Identify which cell holds the provided text, then report its (X, Y) central coordinate. 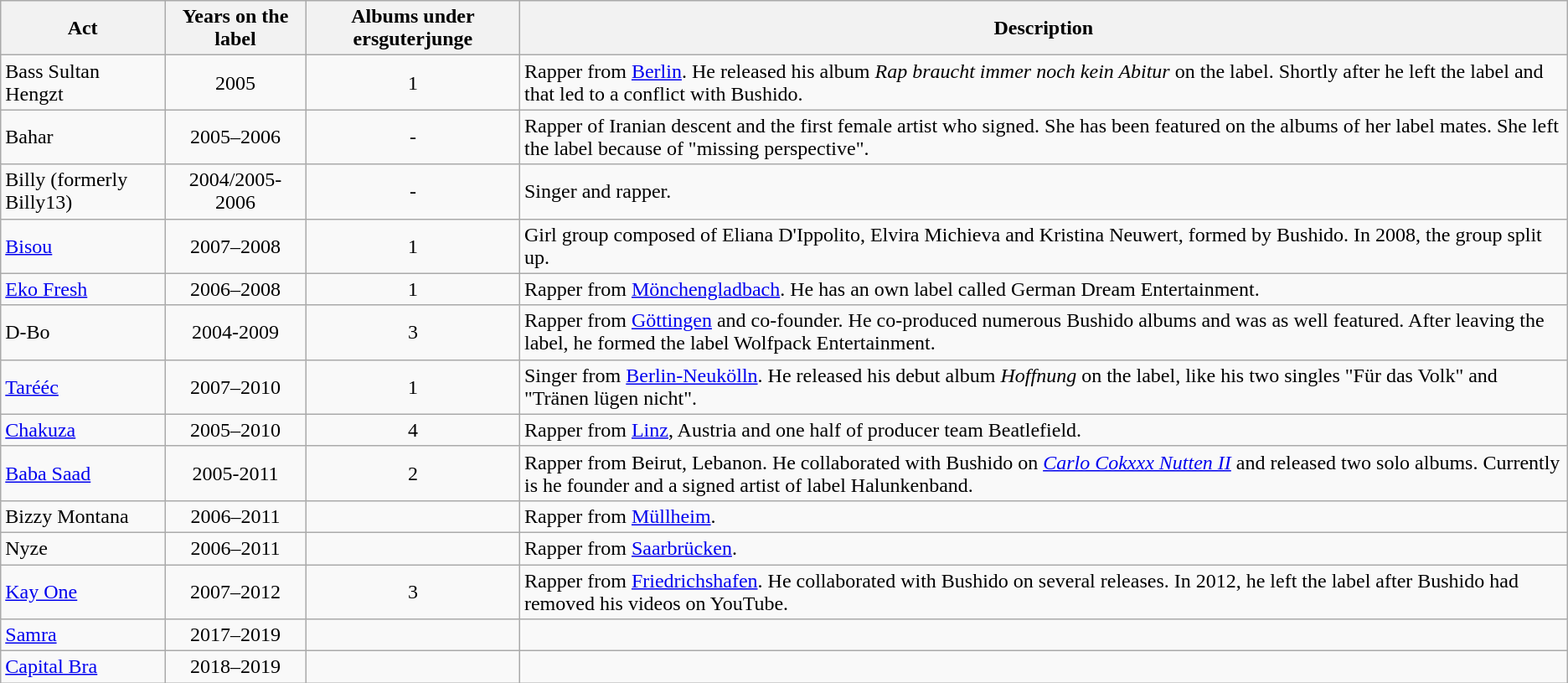
Rapper from Müllheim. (1044, 516)
Girl group composed of Eliana D'Ippolito, Elvira Michieva and Kristina Neuwert, formed by Bushido. In 2008, the group split up. (1044, 246)
2006–2008 (235, 289)
Act (83, 28)
4 (412, 430)
Tarééc (83, 387)
2005-2011 (235, 473)
Singer and rapper. (1044, 191)
2005–2010 (235, 430)
2017–2019 (235, 635)
Bisou (83, 246)
Capital Bra (83, 667)
Nyze (83, 548)
2018–2019 (235, 667)
Bass Sultan Hengzt (83, 82)
Samra (83, 635)
Albums under ersguterjunge (412, 28)
Singer from Berlin-Neukölln. He released his debut album Hoffnung on the label, like his two singles "Für das Volk" and "Tränen lügen nicht". (1044, 387)
2007–2012 (235, 592)
Description (1044, 28)
2004-2009 (235, 332)
Rapper from Linz, Austria and one half of producer team Beatlefield. (1044, 430)
2005–2006 (235, 137)
Eko Fresh (83, 289)
Bahar (83, 137)
2007–2008 (235, 246)
Rapper from Saarbrücken. (1044, 548)
Rapper from Mönchengladbach. He has an own label called German Dream Entertainment. (1044, 289)
2007–2010 (235, 387)
2004/2005-2006 (235, 191)
D-Bo (83, 332)
2005 (235, 82)
Kay One (83, 592)
Chakuza (83, 430)
Bizzy Montana (83, 516)
2 (412, 473)
Years on the label (235, 28)
Billy (formerly Billy13) (83, 191)
Baba Saad (83, 473)
